Capture the cell that displays the provided text and extract its (X, Y) central coordinate. 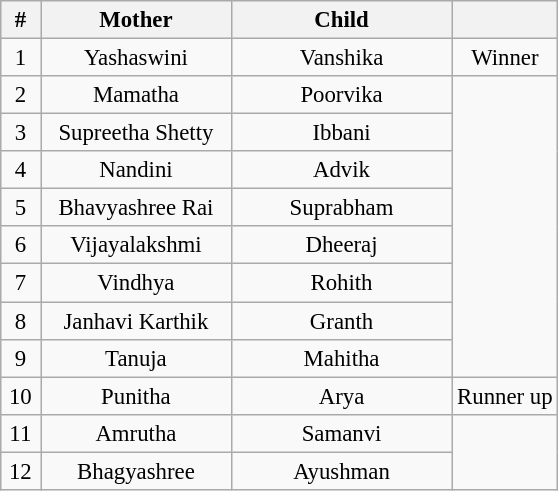
Tanuja (136, 358)
7 (20, 283)
3 (20, 133)
10 (20, 396)
Supreetha Shetty (136, 133)
Rohith (342, 283)
Nandini (136, 170)
5 (20, 208)
Mother (136, 20)
Vindhya (136, 283)
1 (20, 57)
Yashaswini (136, 57)
6 (20, 245)
Dheeraj (342, 245)
Arya (342, 396)
Ibbani (342, 133)
9 (20, 358)
Runner up (505, 396)
Granth (342, 321)
8 (20, 321)
Vanshika (342, 57)
# (20, 20)
Amrutha (136, 433)
Winner (505, 57)
11 (20, 433)
Advik (342, 170)
Samanvi (342, 433)
Ayushman (342, 471)
Suprabham (342, 208)
Punitha (136, 396)
Mahitha (342, 358)
Child (342, 20)
Janhavi Karthik (136, 321)
2 (20, 95)
Mamatha (136, 95)
4 (20, 170)
Poorvika (342, 95)
12 (20, 471)
Bhavyashree Rai (136, 208)
Bhagyashree (136, 471)
Vijayalakshmi (136, 245)
